Capture the cell that displays the provided text and extract its (X, Y) central coordinate. 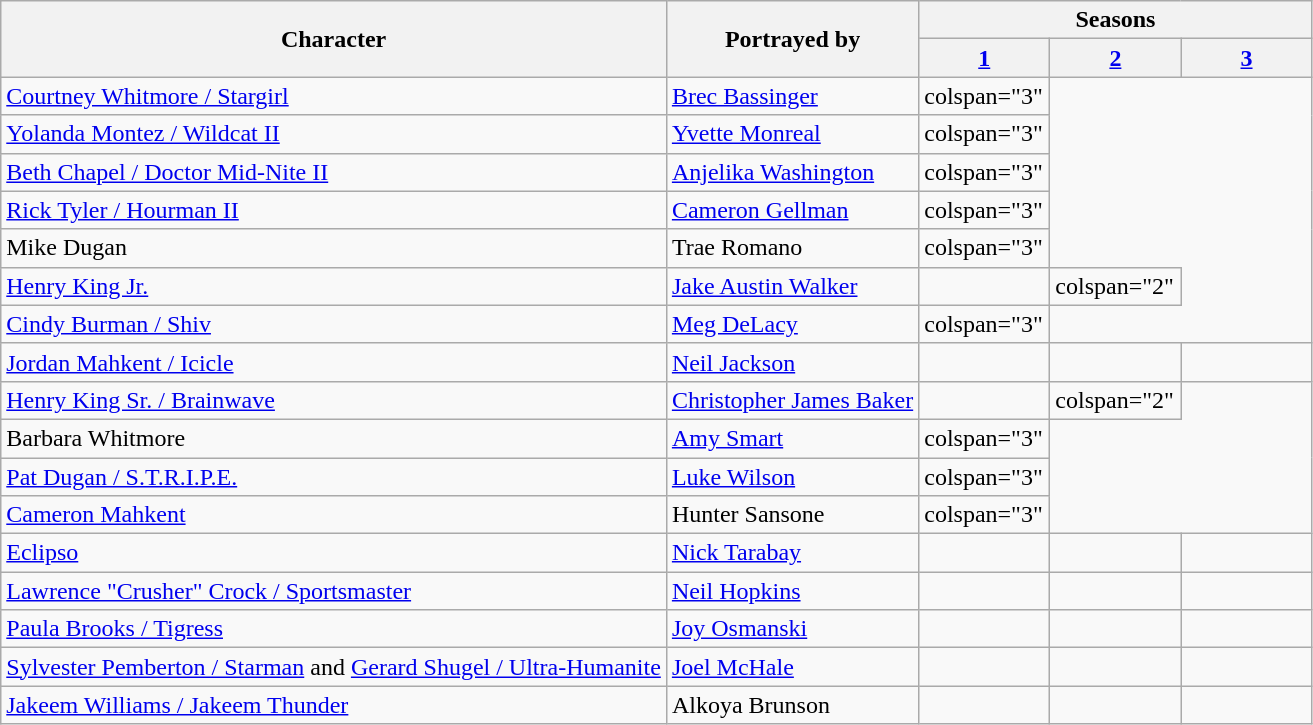
Henry King Jr. (334, 286)
Joy Osmanski (792, 629)
Neil Jackson (792, 362)
Nick Tarabay (792, 553)
Christopher James Baker (792, 400)
Sylvester Pemberton / Starman and Gerard Shugel / Ultra-Humanite (334, 667)
Mike Dugan (334, 248)
Joel McHale (792, 667)
Yolanda Montez / Wildcat II (334, 134)
Jakeem Williams / Jakeem Thunder (334, 705)
Henry King Sr. / Brainwave (334, 400)
Portrayed by (792, 39)
Amy Smart (792, 438)
Eclipso (334, 553)
Cindy Burman / Shiv (334, 324)
Yvette Monreal (792, 134)
Beth Chapel / Doctor Mid-Nite II (334, 172)
Trae Romano (792, 248)
Hunter Sansone (792, 515)
3 (1246, 58)
Lawrence "Crusher" Crock / Sportsmaster (334, 591)
Cameron Gellman (792, 210)
Paula Brooks / Tigress (334, 629)
Character (334, 39)
Jake Austin Walker (792, 286)
Brec Bassinger (792, 96)
Barbara Whitmore (334, 438)
2 (1116, 58)
Jordan Mahkent / Icicle (334, 362)
Meg DeLacy (792, 324)
Cameron Mahkent (334, 515)
Seasons (1116, 20)
Anjelika Washington (792, 172)
Alkoya Brunson (792, 705)
Neil Hopkins (792, 591)
1 (984, 58)
Pat Dugan / S.T.R.I.P.E. (334, 477)
Courtney Whitmore / Stargirl (334, 96)
Luke Wilson (792, 477)
Rick Tyler / Hourman II (334, 210)
